Identify which cell holds the provided text, then report its [x, y] central coordinate. 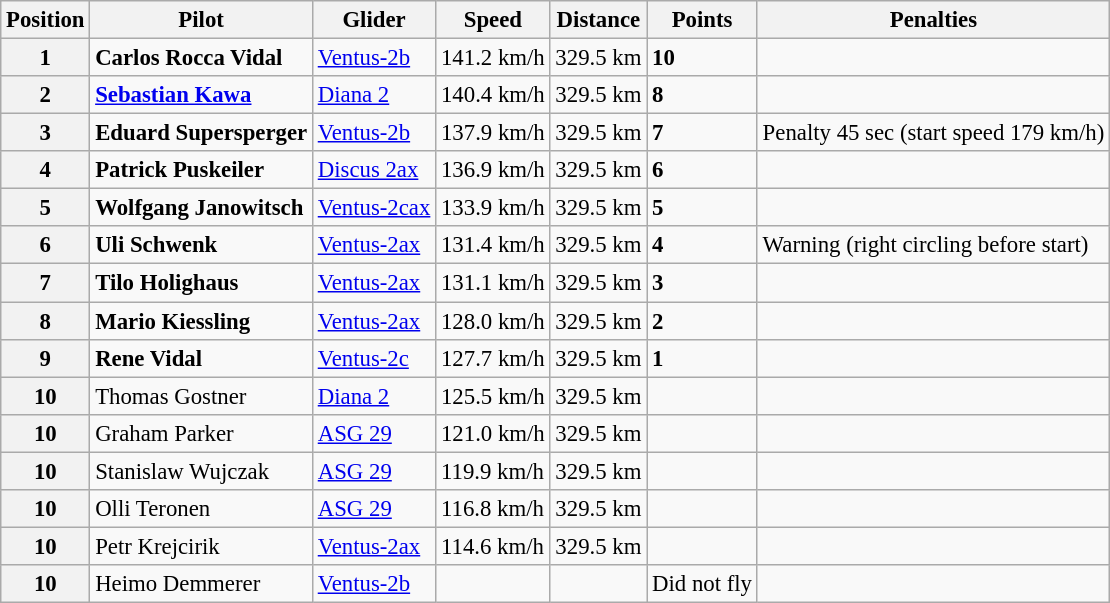
Warning (right circling before start) [933, 245]
Wolfgang Janowitsch [202, 208]
125.5 km/h [493, 396]
131.4 km/h [493, 245]
Discus 2ax [374, 170]
133.9 km/h [493, 208]
127.7 km/h [493, 358]
128.0 km/h [493, 321]
121.0 km/h [493, 433]
Thomas Gostner [202, 396]
Olli Teronen [202, 509]
Rene Vidal [202, 358]
Speed [493, 20]
Did not fly [702, 584]
Patrick Puskeiler [202, 170]
Ventus-2cax [374, 208]
Graham Parker [202, 433]
119.9 km/h [493, 471]
Points [702, 20]
136.9 km/h [493, 170]
Sebastian Kawa [202, 95]
Petr Krejcirik [202, 546]
Uli Schwenk [202, 245]
9 [46, 358]
Tilo Holighaus [202, 283]
Position [46, 20]
Penalties [933, 20]
Glider [374, 20]
Distance [598, 20]
137.9 km/h [493, 133]
140.4 km/h [493, 95]
Heimo Demmerer [202, 584]
Stanislaw Wujczak [202, 471]
Pilot [202, 20]
116.8 km/h [493, 509]
131.1 km/h [493, 283]
Carlos Rocca Vidal [202, 58]
Mario Kiessling [202, 321]
141.2 km/h [493, 58]
Ventus-2c [374, 358]
Penalty 45 sec (start speed 179 km/h) [933, 133]
114.6 km/h [493, 546]
Eduard Supersperger [202, 133]
